Output the (x, y) coordinate of the center of the cell containing the given text.  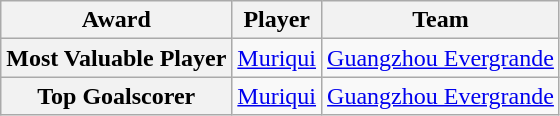
Award (116, 20)
Team (441, 20)
Top Goalscorer (116, 96)
Player (277, 20)
Most Valuable Player (116, 58)
